Return the (x, y) coordinate for the center point of the cell that contains the specified text.  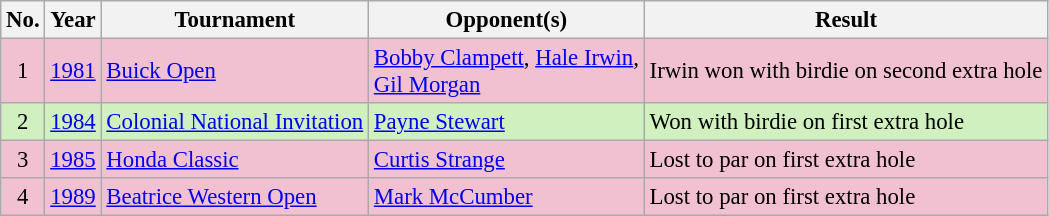
Payne Stewart (507, 122)
Opponent(s) (507, 20)
Tournament (234, 20)
Result (846, 20)
Irwin won with birdie on second extra hole (846, 72)
Mark McCumber (507, 197)
Curtis Strange (507, 160)
Beatrice Western Open (234, 197)
1984 (73, 122)
3 (23, 160)
1989 (73, 197)
Honda Classic (234, 160)
1985 (73, 160)
Won with birdie on first extra hole (846, 122)
No. (23, 20)
1 (23, 72)
Year (73, 20)
4 (23, 197)
Buick Open (234, 72)
Bobby Clampett, Hale Irwin, Gil Morgan (507, 72)
Colonial National Invitation (234, 122)
2 (23, 122)
1981 (73, 72)
